Provide the [X, Y] coordinate of the cell's center where the given text is located.  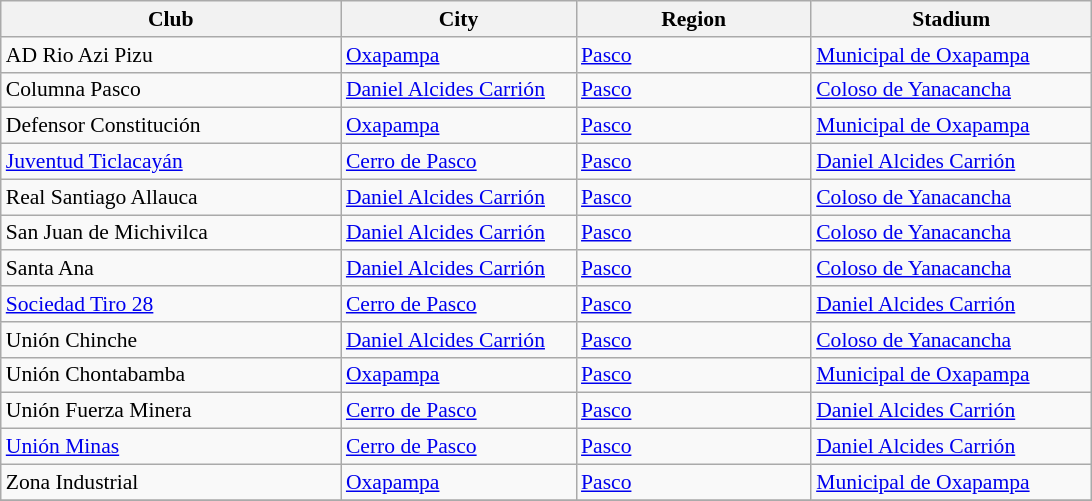
San Juan de Michivilca [171, 233]
Juventud Ticlacayán [171, 162]
Region [694, 19]
Sociedad Tiro 28 [171, 304]
City [458, 19]
AD Rio Azi Pizu [171, 55]
Unión Chinche [171, 340]
Unión Fuerza Minera [171, 411]
Unión Chontabamba [171, 375]
Real Santiago Allauca [171, 197]
Columna Pasco [171, 90]
Defensor Constitución [171, 126]
Santa Ana [171, 269]
Club [171, 19]
Unión Minas [171, 447]
Zona Industrial [171, 482]
Stadium [951, 19]
